Provide the [X, Y] coordinate of the cell's center where the given text is located.  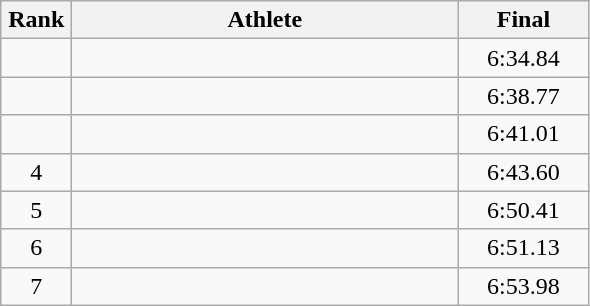
Athlete [265, 20]
6:43.60 [524, 172]
5 [36, 210]
4 [36, 172]
6:51.13 [524, 248]
7 [36, 286]
6 [36, 248]
Rank [36, 20]
Final [524, 20]
6:41.01 [524, 134]
6:34.84 [524, 58]
6:53.98 [524, 286]
6:38.77 [524, 96]
6:50.41 [524, 210]
